Determine the [x, y] coordinate at the center of the cell enclosing the given text.  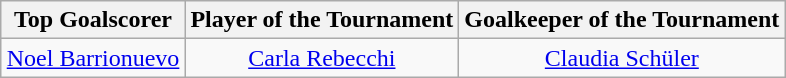
Carla Rebecchi [322, 58]
Player of the Tournament [322, 20]
Top Goalscorer [93, 20]
Claudia Schüler [622, 58]
Noel Barrionuevo [93, 58]
Goalkeeper of the Tournament [622, 20]
